Return [X, Y] of the center of cell containing provided text 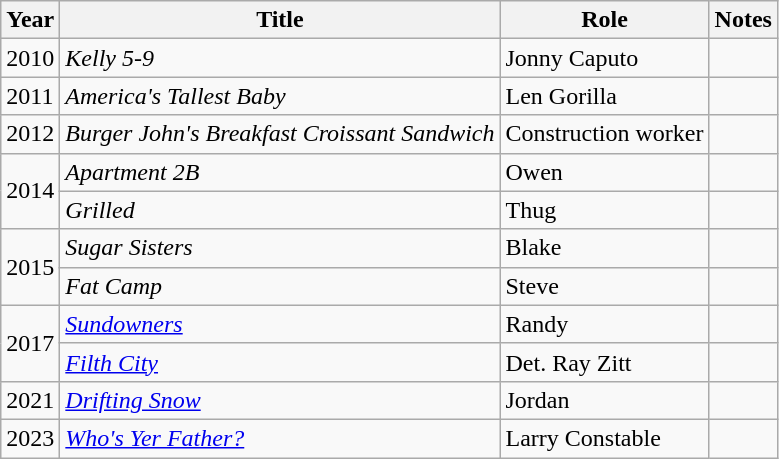
2017 [30, 343]
2023 [30, 438]
2014 [30, 191]
Det. Ray Zitt [604, 362]
Kelly 5-9 [280, 58]
Owen [604, 172]
Burger John's Breakfast Croissant Sandwich [280, 134]
Role [604, 20]
Grilled [280, 210]
2012 [30, 134]
Jordan [604, 400]
Jonny Caputo [604, 58]
Notes [743, 20]
Randy [604, 324]
Apartment 2B [280, 172]
America's Tallest Baby [280, 96]
Year [30, 20]
2010 [30, 58]
Thug [604, 210]
Construction worker [604, 134]
Fat Camp [280, 286]
Filth City [280, 362]
Steve [604, 286]
Drifting Snow [280, 400]
2021 [30, 400]
Len Gorilla [604, 96]
2015 [30, 267]
Larry Constable [604, 438]
Sugar Sisters [280, 248]
Blake [604, 248]
Who's Yer Father? [280, 438]
2011 [30, 96]
Sundowners [280, 324]
Title [280, 20]
